Extract the (x, y) coordinate from the center of the cell holding the provided text.  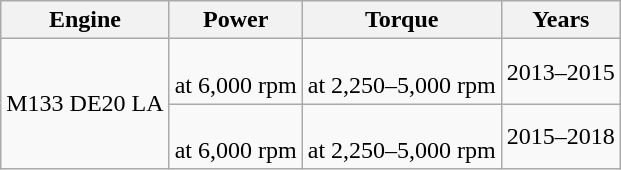
Years (560, 20)
Engine (85, 20)
Power (236, 20)
2013–2015 (560, 72)
M133 DE20 LA (85, 104)
Torque (402, 20)
2015–2018 (560, 136)
